Extract the (x, y) coordinate from the center of the cell holding the provided text.  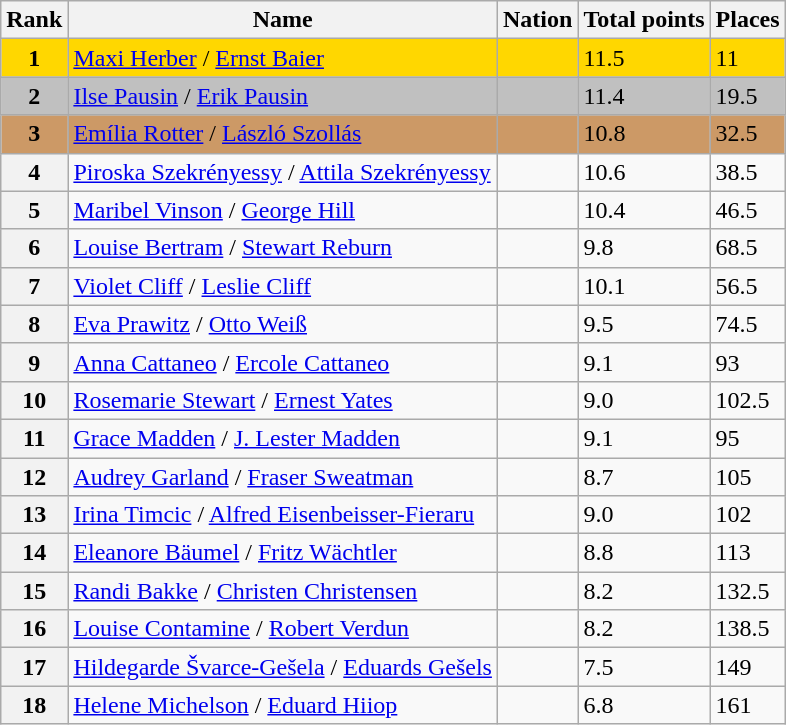
113 (748, 553)
9.8 (644, 248)
161 (748, 705)
Ilse Pausin / Erik Pausin (283, 96)
68.5 (748, 248)
Eleanore Bäumel / Fritz Wächtler (283, 553)
12 (34, 477)
Helene Michelson / Eduard Hiiop (283, 705)
Louise Contamine / Robert Verdun (283, 629)
Total points (644, 20)
95 (748, 438)
15 (34, 591)
19.5 (748, 96)
11.5 (644, 58)
8.7 (644, 477)
132.5 (748, 591)
56.5 (748, 286)
7 (34, 286)
10 (34, 400)
13 (34, 515)
Piroska Szekrényessy / Attila Szekrényessy (283, 172)
102.5 (748, 400)
Grace Madden / J. Lester Madden (283, 438)
10.6 (644, 172)
Audrey Garland / Fraser Sweatman (283, 477)
6.8 (644, 705)
3 (34, 134)
Emília Rotter / László Szollás (283, 134)
Irina Timcic / Alfred Eisenbeisser-Fieraru (283, 515)
38.5 (748, 172)
11.4 (644, 96)
Name (283, 20)
4 (34, 172)
Nation (537, 20)
1 (34, 58)
Maxi Herber / Ernst Baier (283, 58)
8.8 (644, 553)
16 (34, 629)
9 (34, 362)
5 (34, 210)
10.1 (644, 286)
14 (34, 553)
46.5 (748, 210)
8 (34, 324)
Violet Cliff / Leslie Cliff (283, 286)
Hildegarde Švarce-Gešela / Eduards Gešels (283, 667)
9.5 (644, 324)
Louise Bertram / Stewart Reburn (283, 248)
18 (34, 705)
149 (748, 667)
Places (748, 20)
Rosemarie Stewart / Ernest Yates (283, 400)
Maribel Vinson / George Hill (283, 210)
102 (748, 515)
Rank (34, 20)
105 (748, 477)
93 (748, 362)
7.5 (644, 667)
6 (34, 248)
10.8 (644, 134)
74.5 (748, 324)
10.4 (644, 210)
Randi Bakke / Christen Christensen (283, 591)
17 (34, 667)
2 (34, 96)
Eva Prawitz / Otto Weiß (283, 324)
138.5 (748, 629)
32.5 (748, 134)
Anna Cattaneo / Ercole Cattaneo (283, 362)
